Detect which cell encompasses the target text, then output its [x, y] center coordinate. 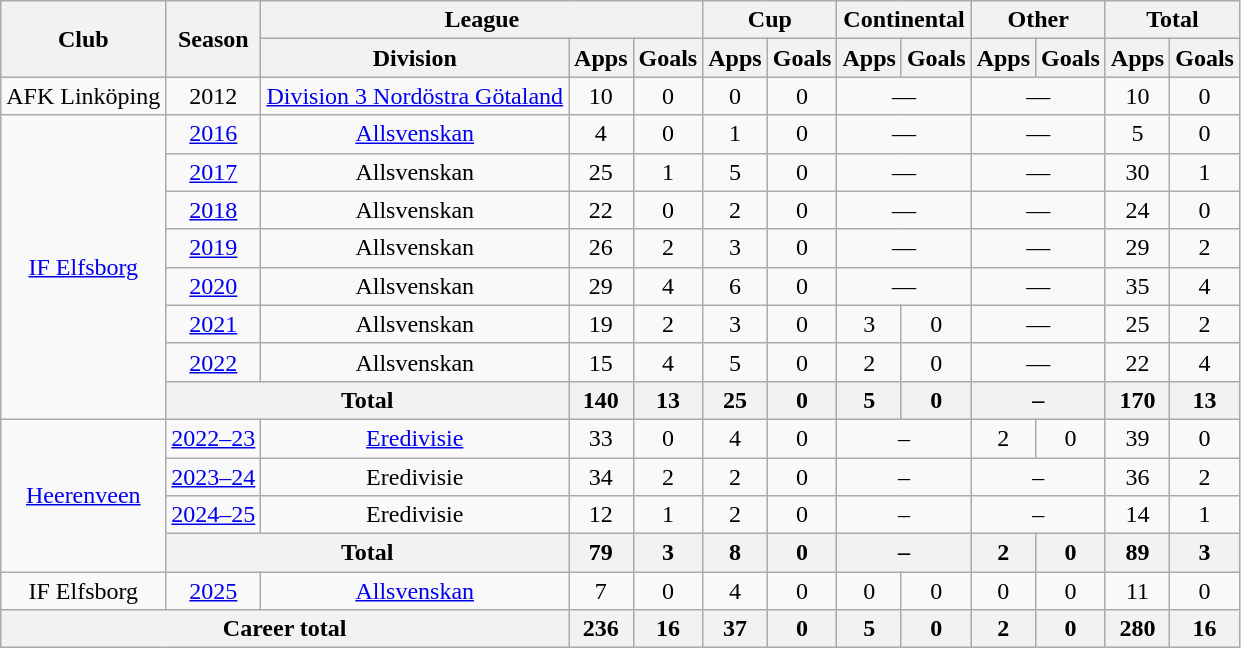
2018 [214, 210]
39 [1137, 438]
Cup [770, 20]
2021 [214, 324]
League [482, 20]
Career total [285, 629]
Division 3 Nordöstra Götaland [415, 96]
2023–24 [214, 477]
11 [1137, 591]
170 [1137, 400]
Season [214, 39]
2017 [214, 172]
2012 [214, 96]
33 [601, 438]
34 [601, 477]
Heerenveen [84, 495]
2016 [214, 134]
2024–25 [214, 515]
Other [1038, 20]
8 [735, 553]
Continental [904, 20]
19 [601, 324]
140 [601, 400]
2022–23 [214, 438]
2019 [214, 248]
7 [601, 591]
2022 [214, 362]
AFK Linköping [84, 96]
2025 [214, 591]
36 [1137, 477]
14 [1137, 515]
26 [601, 248]
280 [1137, 629]
Club [84, 39]
24 [1137, 210]
15 [601, 362]
236 [601, 629]
89 [1137, 553]
35 [1137, 286]
37 [735, 629]
12 [601, 515]
2020 [214, 286]
Division [415, 58]
30 [1137, 172]
6 [735, 286]
79 [601, 553]
